Capture the cell that displays the provided text and extract its [x, y] central coordinate. 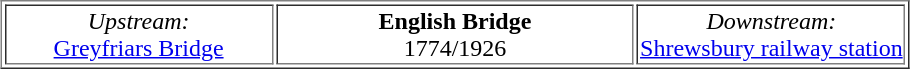
Downstream:Shrewsbury railway station [772, 34]
Upstream:Greyfriars Bridge [138, 34]
English Bridge1774/1926 [455, 34]
